Detect which cell encompasses the target text, then output its [X, Y] center coordinate. 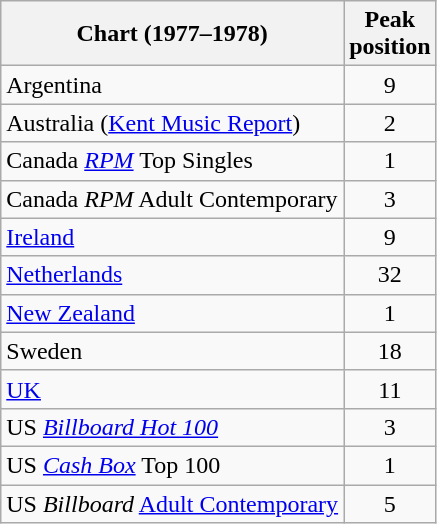
Chart (1977–1978) [172, 34]
US Cash Box Top 100 [172, 465]
11 [390, 389]
US Billboard Hot 100 [172, 427]
Peakposition [390, 34]
32 [390, 275]
US Billboard Adult Contemporary [172, 503]
UK [172, 389]
18 [390, 351]
Netherlands [172, 275]
New Zealand [172, 313]
Canada RPM Top Singles [172, 161]
Australia (Kent Music Report) [172, 123]
Ireland [172, 237]
5 [390, 503]
Sweden [172, 351]
Argentina [172, 85]
Canada RPM Adult Contemporary [172, 199]
2 [390, 123]
